Find where the given text appears and provide that cell's center as [x, y] coordinate. 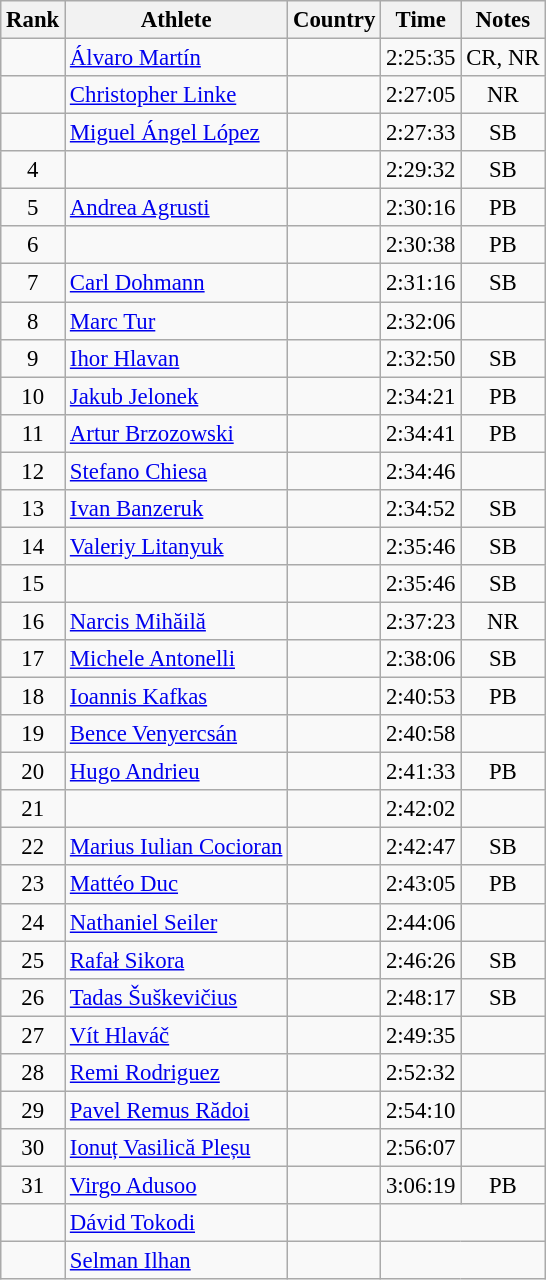
2:34:21 [421, 396]
Ivan Banzeruk [176, 509]
2:34:52 [421, 509]
25 [33, 960]
Dávid Tokodi [176, 1223]
Pavel Remus Rădoi [176, 1110]
2:27:33 [421, 133]
16 [33, 621]
2:40:58 [421, 734]
Marc Tur [176, 321]
Vít Hlaváč [176, 1035]
2:25:35 [421, 58]
Remi Rodriguez [176, 1073]
5 [33, 208]
CR, NR [503, 58]
29 [33, 1110]
21 [33, 809]
2:41:33 [421, 772]
Álvaro Martín [176, 58]
15 [33, 584]
Selman Ilhan [176, 1261]
23 [33, 885]
2:49:35 [421, 1035]
28 [33, 1073]
Country [334, 20]
Rafał Sikora [176, 960]
2:40:53 [421, 697]
2:48:17 [421, 997]
12 [33, 471]
Ihor Hlavan [176, 358]
Bence Venyercsán [176, 734]
31 [33, 1185]
Valeriy Litanyuk [176, 546]
Hugo Andrieu [176, 772]
2:42:02 [421, 809]
22 [33, 847]
Notes [503, 20]
Narcis Mihăilă [176, 621]
Christopher Linke [176, 95]
2:34:41 [421, 433]
2:43:05 [421, 885]
27 [33, 1035]
2:30:16 [421, 208]
13 [33, 509]
6 [33, 245]
14 [33, 546]
Ionuț Vasilică Pleșu [176, 1148]
Marius Iulian Cocioran [176, 847]
7 [33, 283]
Rank [33, 20]
Ioannis Kafkas [176, 697]
2:27:05 [421, 95]
30 [33, 1148]
2:30:38 [421, 245]
Nathaniel Seiler [176, 922]
2:42:47 [421, 847]
Virgo Adusoo [176, 1185]
3:06:19 [421, 1185]
17 [33, 659]
2:32:50 [421, 358]
2:37:23 [421, 621]
Mattéo Duc [176, 885]
8 [33, 321]
2:44:06 [421, 922]
Artur Brzozowski [176, 433]
Michele Antonelli [176, 659]
2:34:46 [421, 471]
4 [33, 170]
Time [421, 20]
Stefano Chiesa [176, 471]
24 [33, 922]
9 [33, 358]
18 [33, 697]
19 [33, 734]
26 [33, 997]
Athlete [176, 20]
2:32:06 [421, 321]
11 [33, 433]
Tadas Šuškevičius [176, 997]
2:38:06 [421, 659]
2:46:26 [421, 960]
2:54:10 [421, 1110]
20 [33, 772]
Jakub Jelonek [176, 396]
Miguel Ángel López [176, 133]
Carl Dohmann [176, 283]
2:31:16 [421, 283]
10 [33, 396]
2:56:07 [421, 1148]
2:29:32 [421, 170]
Andrea Agrusti [176, 208]
2:52:32 [421, 1073]
